Provide the (x, y) coordinate of the cell's center where the given text is located.  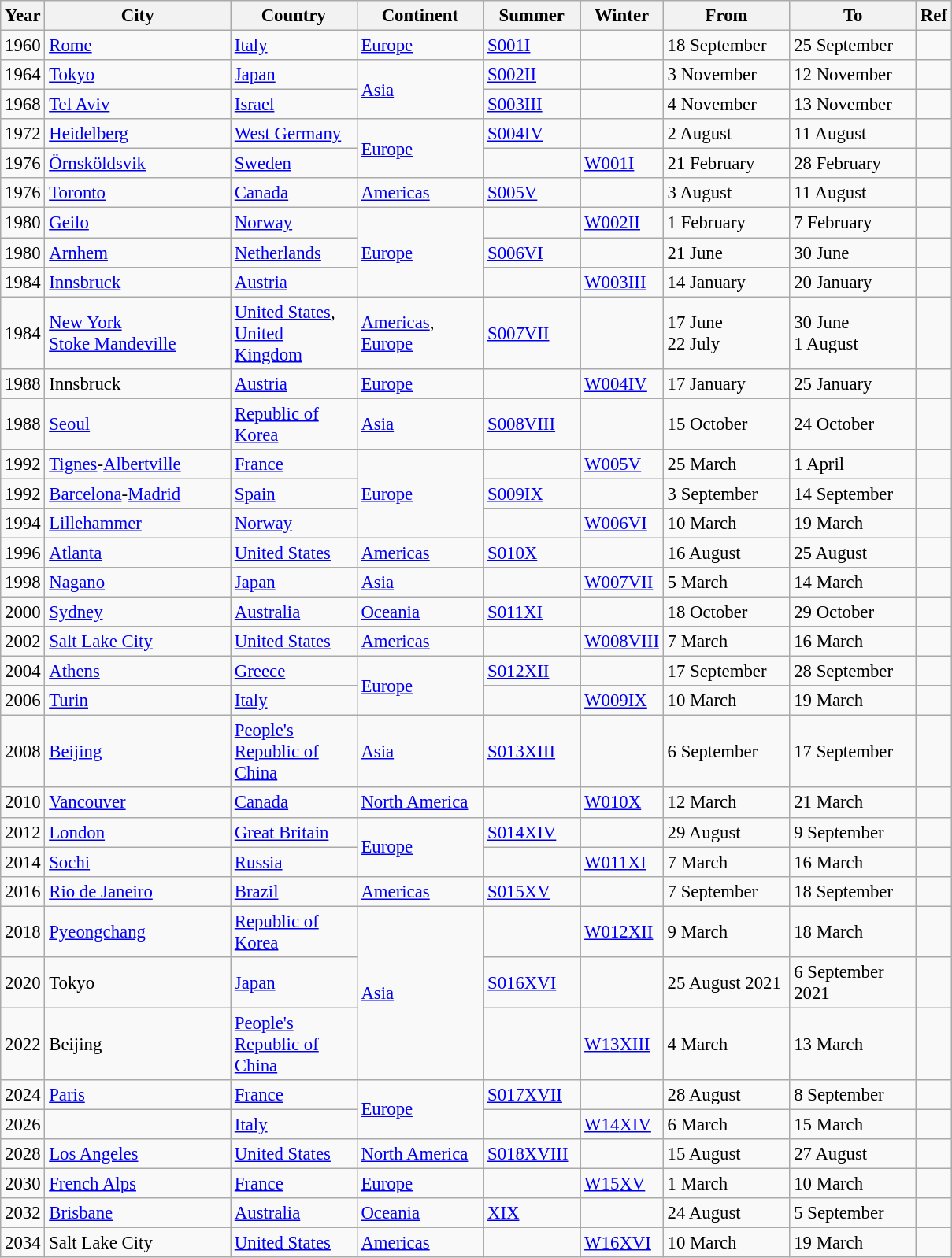
Sochi (138, 862)
12 November (854, 75)
S014XIV (532, 832)
17 June22 July (726, 333)
15 October (726, 424)
XIX (532, 1213)
25 March (726, 464)
Great Britain (293, 832)
7 September (726, 891)
Sydney (138, 612)
W007VII (622, 583)
17 January (726, 383)
2004 (23, 672)
3 August (726, 193)
Heidelberg (138, 134)
28 February (854, 164)
9 March (726, 932)
25 August 2021 (726, 982)
25 August (854, 553)
4 November (726, 105)
London (138, 832)
29 August (726, 832)
Nagano (138, 583)
S017XVII (532, 1095)
Country (293, 16)
2012 (23, 832)
Tignes-Albertville (138, 464)
1 April (854, 464)
9 September (854, 832)
5 September (854, 1213)
2016 (23, 891)
W004IV (622, 383)
1 March (726, 1184)
W012XII (622, 932)
1972 (23, 134)
2000 (23, 612)
Toronto (138, 193)
2022 (23, 1044)
2018 (23, 932)
Turin (138, 701)
21 February (726, 164)
2028 (23, 1154)
14 September (854, 494)
Brisbane (138, 1213)
S010X (532, 553)
W16XVI (622, 1243)
2026 (23, 1124)
Rio de Janeiro (138, 891)
1994 (23, 524)
W006VI (622, 524)
27 August (854, 1154)
4 March (726, 1044)
S013XIII (532, 752)
18 March (854, 932)
From (726, 16)
Pyeongchang (138, 932)
1968 (23, 105)
S006VI (532, 253)
S004IV (532, 134)
1960 (23, 46)
24 October (854, 424)
3 September (726, 494)
Paris (138, 1095)
Americas,Europe (420, 333)
S008VIII (532, 424)
2014 (23, 862)
W011XI (622, 862)
Rome (138, 46)
12 March (726, 803)
W001I (622, 164)
W15XV (622, 1184)
2008 (23, 752)
15 August (726, 1154)
S001I (532, 46)
S005V (532, 193)
5 March (726, 583)
21 June (726, 253)
S012XII (532, 672)
Barcelona-Madrid (138, 494)
Lillehammer (138, 524)
S018XVIII (532, 1154)
W003III (622, 282)
21 March (854, 803)
Geilo (138, 223)
1996 (23, 553)
28 September (854, 672)
6 September 2021 (854, 982)
18 October (726, 612)
Year (23, 16)
Seoul (138, 424)
30 June1 August (854, 333)
Ref (934, 16)
To (854, 16)
New York Stoke Mandeville (138, 333)
W005V (622, 464)
24 August (726, 1213)
2024 (23, 1095)
City (138, 16)
15 March (854, 1124)
West Germany (293, 134)
3 November (726, 75)
W009IX (622, 701)
Arnhem (138, 253)
2032 (23, 1213)
S007VII (532, 333)
Sweden (293, 164)
W14XIV (622, 1124)
W13XIII (622, 1044)
2002 (23, 642)
Israel (293, 105)
Netherlands (293, 253)
8 September (854, 1095)
United States, United Kingdom (293, 333)
14 January (726, 282)
1 February (726, 223)
25 January (854, 383)
16 August (726, 553)
6 September (726, 752)
S016XVI (532, 982)
S011XI (532, 612)
2030 (23, 1184)
S003III (532, 105)
Spain (293, 494)
Greece (293, 672)
Örnsköldsvik (138, 164)
2010 (23, 803)
S009IX (532, 494)
1964 (23, 75)
S015XV (532, 891)
2 August (726, 134)
Russia (293, 862)
28 August (726, 1095)
French Alps (138, 1184)
2020 (23, 982)
20 January (854, 282)
Atlanta (138, 553)
Los Angeles (138, 1154)
W008VIII (622, 642)
14 March (854, 583)
W002II (622, 223)
29 October (854, 612)
S002II (532, 75)
6 March (726, 1124)
30 June (854, 253)
Brazil (293, 891)
Continent (420, 16)
Winter (622, 16)
25 September (854, 46)
Tel Aviv (138, 105)
2006 (23, 701)
7 February (854, 223)
2034 (23, 1243)
Summer (532, 16)
W010X (622, 803)
13 March (854, 1044)
1998 (23, 583)
Vancouver (138, 803)
Athens (138, 672)
13 November (854, 105)
